Extract the [X, Y] coordinate from the center of the cell holding the provided text.  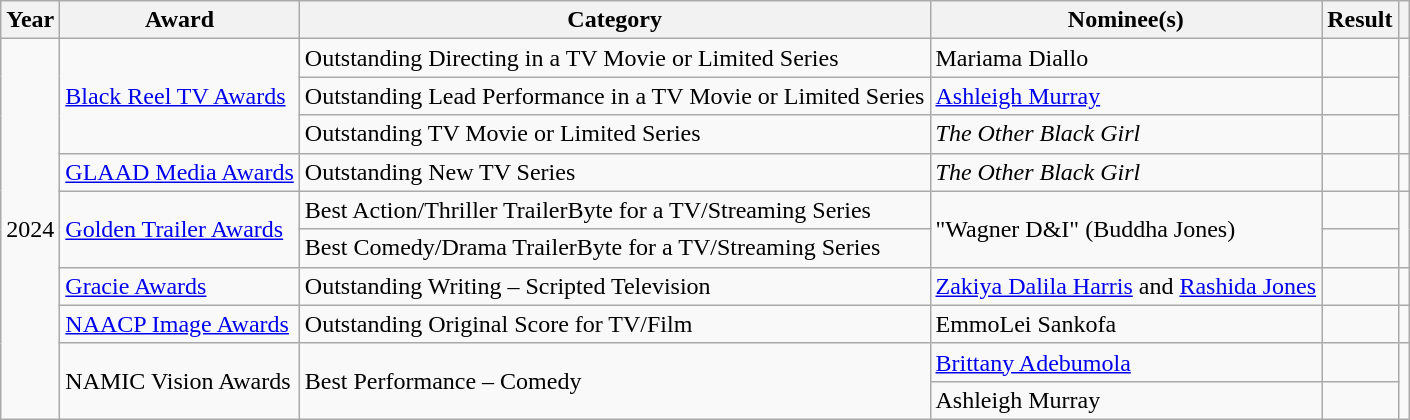
Outstanding Lead Performance in a TV Movie or Limited Series [614, 96]
Black Reel TV Awards [180, 96]
Outstanding Writing – Scripted Television [614, 286]
Outstanding TV Movie or Limited Series [614, 134]
Mariama Diallo [1126, 58]
Golden Trailer Awards [180, 229]
2024 [30, 230]
Result [1360, 20]
EmmoLei Sankofa [1126, 324]
Outstanding New TV Series [614, 172]
Nominee(s) [1126, 20]
NAMIC Vision Awards [180, 381]
Year [30, 20]
Zakiya Dalila Harris and Rashida Jones [1126, 286]
GLAAD Media Awards [180, 172]
Gracie Awards [180, 286]
Award [180, 20]
Best Action/Thriller TrailerByte for a TV/Streaming Series [614, 210]
Category [614, 20]
Best Performance – Comedy [614, 381]
Outstanding Directing in a TV Movie or Limited Series [614, 58]
NAACP Image Awards [180, 324]
Outstanding Original Score for TV/Film [614, 324]
Brittany Adebumola [1126, 362]
"Wagner D&I" (Buddha Jones) [1126, 229]
Best Comedy/Drama TrailerByte for a TV/Streaming Series [614, 248]
